Locate the cell with the specified text and output its [X, Y] center coordinate. 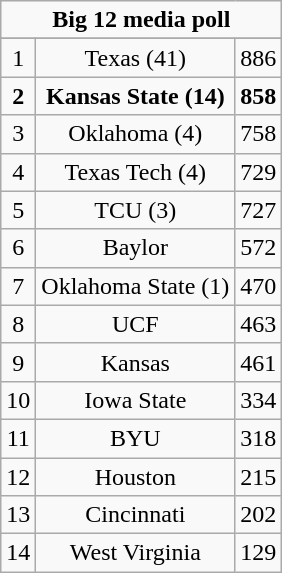
13 [18, 515]
129 [258, 553]
Kansas [136, 362]
Baylor [136, 248]
Iowa State [136, 400]
6 [18, 248]
886 [258, 58]
202 [258, 515]
Cincinnati [136, 515]
BYU [136, 438]
729 [258, 172]
334 [258, 400]
Houston [136, 477]
8 [18, 324]
Texas (41) [136, 58]
318 [258, 438]
Kansas State (14) [136, 96]
10 [18, 400]
215 [258, 477]
Oklahoma (4) [136, 134]
UCF [136, 324]
Big 12 media poll [142, 20]
858 [258, 96]
14 [18, 553]
758 [258, 134]
11 [18, 438]
West Virginia [136, 553]
TCU (3) [136, 210]
3 [18, 134]
7 [18, 286]
9 [18, 362]
470 [258, 286]
727 [258, 210]
461 [258, 362]
572 [258, 248]
4 [18, 172]
Texas Tech (4) [136, 172]
Oklahoma State (1) [136, 286]
463 [258, 324]
2 [18, 96]
12 [18, 477]
5 [18, 210]
1 [18, 58]
